Pinpoint the cell where the given text exists, returning its (X, Y) midpoint coordinate. 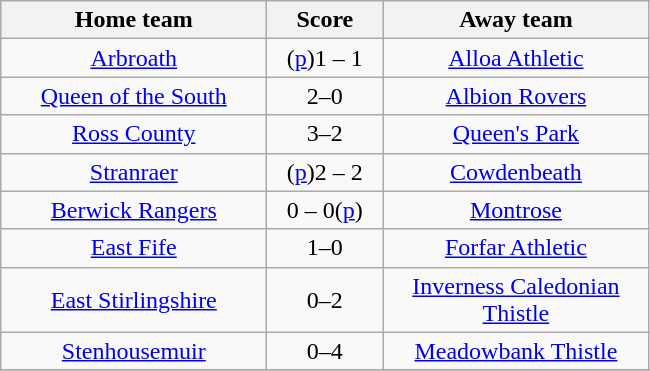
Queen of the South (134, 96)
Score (325, 20)
0 – 0(p) (325, 210)
Away team (516, 20)
Home team (134, 20)
(p)1 – 1 (325, 58)
Albion Rovers (516, 96)
Cowdenbeath (516, 172)
East Stirlingshire (134, 300)
Montrose (516, 210)
Forfar Athletic (516, 248)
East Fife (134, 248)
1–0 (325, 248)
3–2 (325, 134)
Alloa Athletic (516, 58)
Arbroath (134, 58)
2–0 (325, 96)
Stranraer (134, 172)
Ross County (134, 134)
Inverness Caledonian Thistle (516, 300)
Berwick Rangers (134, 210)
(p)2 – 2 (325, 172)
Queen's Park (516, 134)
Meadowbank Thistle (516, 351)
0–2 (325, 300)
0–4 (325, 351)
Stenhousemuir (134, 351)
